Return (X, Y) of the center of cell containing provided text 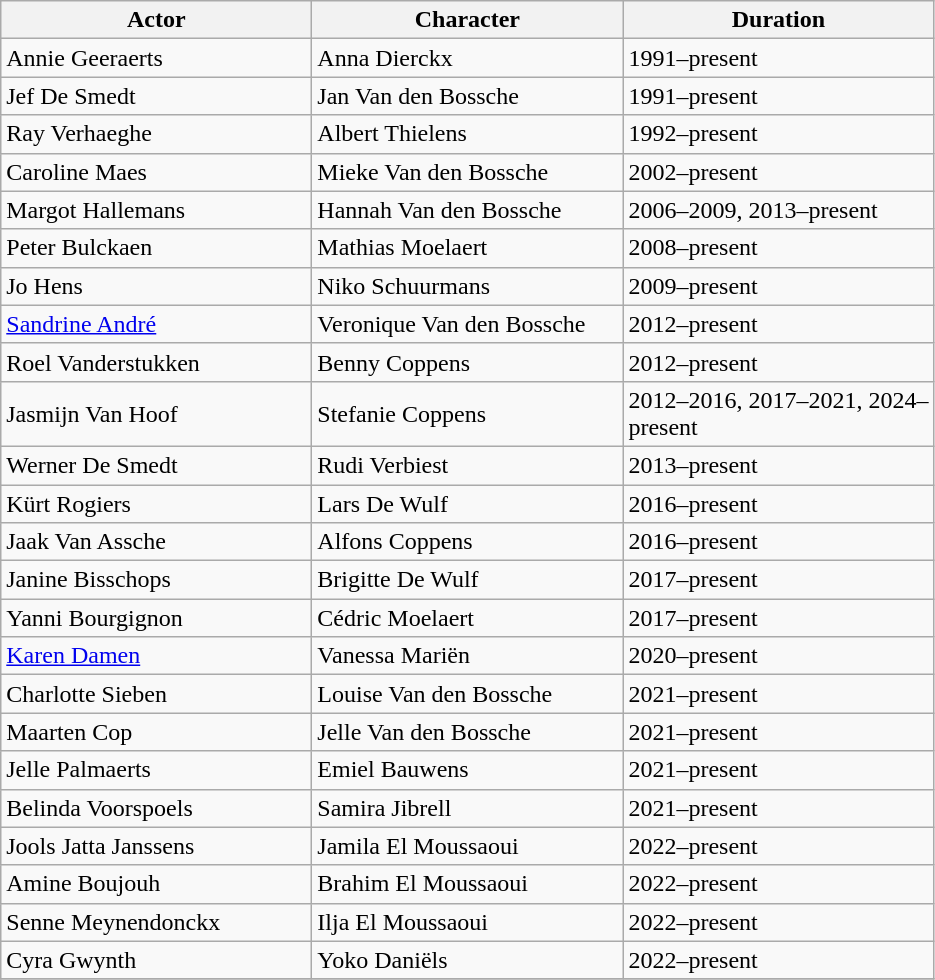
Charlotte Sieben (156, 694)
Amine Boujouh (156, 884)
Sandrine André (156, 324)
2002–present (778, 172)
Benny Coppens (468, 362)
Louise Van den Bossche (468, 694)
Mathias Moelaert (468, 248)
Vanessa Mariën (468, 656)
Brigitte De Wulf (468, 580)
Jelle Van den Bossche (468, 732)
Jamila El Moussaoui (468, 846)
Brahim El Moussaoui (468, 884)
2006–2009, 2013–present (778, 210)
Annie Geeraerts (156, 58)
Jef De Smedt (156, 96)
2009–present (778, 286)
Werner De Smedt (156, 465)
Karen Damen (156, 656)
2020–present (778, 656)
Yoko Daniëls (468, 960)
Caroline Maes (156, 172)
Veronique Van den Bossche (468, 324)
Jelle Palmaerts (156, 770)
Mieke Van den Bossche (468, 172)
Rudi Verbiest (468, 465)
Peter Bulckaen (156, 248)
Janine Bisschops (156, 580)
Stefanie Coppens (468, 414)
Jasmijn Van Hoof (156, 414)
1992–present (778, 134)
2012–2016, 2017–2021, 2024–present (778, 414)
Jo Hens (156, 286)
Character (468, 20)
2013–present (778, 465)
Cyra Gwynth (156, 960)
Hannah Van den Bossche (468, 210)
Kürt Rogiers (156, 503)
Jaak Van Assche (156, 542)
Margot Hallemans (156, 210)
Ray Verhaeghe (156, 134)
Alfons Coppens (468, 542)
Anna Dierckx (468, 58)
Niko Schuurmans (468, 286)
Samira Jibrell (468, 808)
Yanni Bourgignon (156, 618)
Albert Thielens (468, 134)
2008–present (778, 248)
Actor (156, 20)
Roel Vanderstukken (156, 362)
Maarten Cop (156, 732)
Ilja El Moussaoui (468, 922)
Lars De Wulf (468, 503)
Jan Van den Bossche (468, 96)
Jools Jatta Janssens (156, 846)
Belinda Voorspoels (156, 808)
Duration (778, 20)
Senne Meynendonckx (156, 922)
Emiel Bauwens (468, 770)
Cédric Moelaert (468, 618)
